For the text-containing cell, return its midpoint in (X, Y) coordinate format. 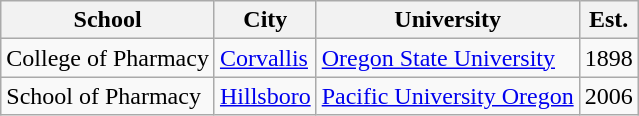
2006 (608, 96)
College of Pharmacy (108, 58)
1898 (608, 58)
School (108, 20)
Hillsboro (265, 96)
Oregon State University (448, 58)
Corvallis (265, 58)
Pacific University Oregon (448, 96)
City (265, 20)
University (448, 20)
Est. (608, 20)
School of Pharmacy (108, 96)
